Detect which cell encompasses the target text, then output its (X, Y) center coordinate. 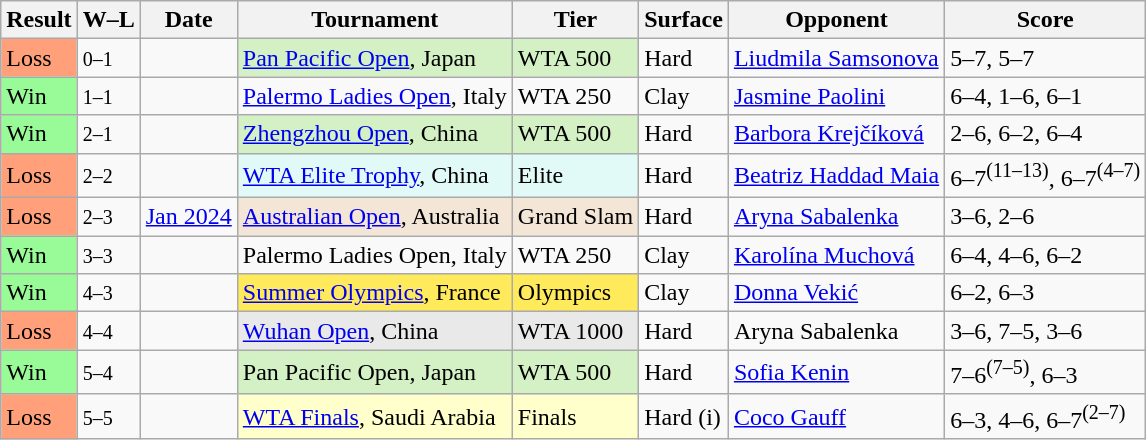
2–6, 6–2, 6–4 (1046, 134)
0–1 (108, 58)
2–2 (108, 176)
5–4 (108, 372)
Jasmine Paolini (836, 96)
Hard (i) (684, 416)
Jan 2024 (188, 217)
6–2, 6–3 (1046, 293)
Elite (575, 176)
Date (188, 20)
W–L (108, 20)
Tournament (374, 20)
Barbora Krejčíková (836, 134)
WTA Finals, Saudi Arabia (374, 416)
Liudmila Samsonova (836, 58)
Wuhan Open, China (374, 331)
WTA Elite Trophy, China (374, 176)
4–4 (108, 331)
5–5 (108, 416)
Grand Slam (575, 217)
5–7, 5–7 (1046, 58)
Olympics (575, 293)
3–3 (108, 255)
Karolína Muchová (836, 255)
Result (39, 20)
Zhengzhou Open, China (374, 134)
WTA 1000 (575, 331)
Score (1046, 20)
Opponent (836, 20)
Donna Vekić (836, 293)
7–6(7–5), 6–3 (1046, 372)
Coco Gauff (836, 416)
6–4, 4–6, 6–2 (1046, 255)
Sofia Kenin (836, 372)
3–6, 7–5, 3–6 (1046, 331)
Tier (575, 20)
Finals (575, 416)
4–3 (108, 293)
2–3 (108, 217)
Beatriz Haddad Maia (836, 176)
6–4, 1–6, 6–1 (1046, 96)
3–6, 2–6 (1046, 217)
6–7(11–13), 6–7(4–7) (1046, 176)
2–1 (108, 134)
Australian Open, Australia (374, 217)
Summer Olympics, France (374, 293)
Surface (684, 20)
1–1 (108, 96)
6–3, 4–6, 6–7(2–7) (1046, 416)
